Pinpoint the cell where the given text exists, returning its (x, y) midpoint coordinate. 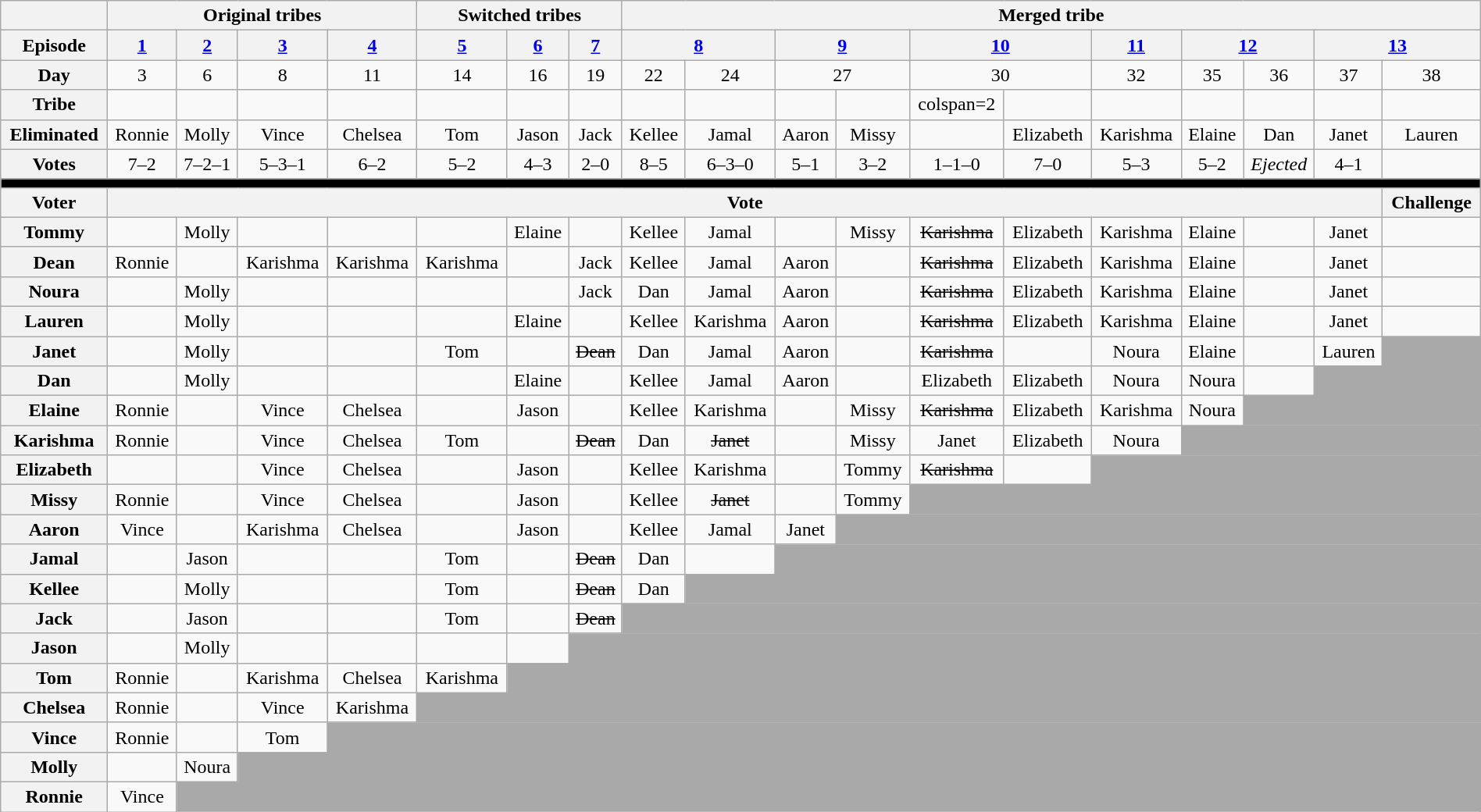
4–3 (538, 164)
3–2 (873, 164)
4–1 (1348, 164)
10 (1000, 45)
Votes (55, 164)
Vote (745, 202)
Voter (55, 202)
5 (462, 45)
6–3–0 (730, 164)
12 (1248, 45)
8–5 (653, 164)
1 (142, 45)
35 (1212, 75)
22 (653, 75)
5–3 (1136, 164)
colspan=2 (956, 105)
13 (1397, 45)
2 (207, 45)
36 (1279, 75)
9 (842, 45)
14 (462, 75)
7–0 (1047, 164)
Episode (55, 45)
4 (372, 45)
5–3–1 (283, 164)
Eliminated (55, 134)
Switched tribes (519, 16)
1–1–0 (956, 164)
38 (1431, 75)
7 (595, 45)
16 (538, 75)
2–0 (595, 164)
Ejected (1279, 164)
7–2–1 (207, 164)
30 (1000, 75)
7–2 (142, 164)
Merged tribe (1051, 16)
Day (55, 75)
37 (1348, 75)
27 (842, 75)
19 (595, 75)
Tribe (55, 105)
Original tribes (262, 16)
5–1 (805, 164)
32 (1136, 75)
6–2 (372, 164)
Challenge (1431, 202)
24 (730, 75)
